Capture the cell that displays the provided text and extract its [X, Y] central coordinate. 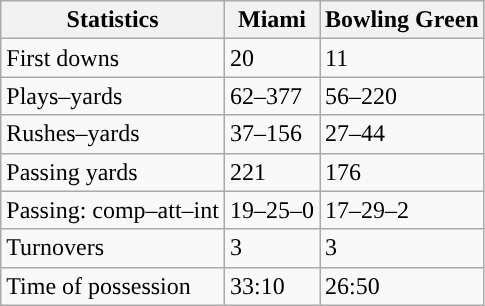
Turnovers [113, 248]
176 [402, 172]
Time of possession [113, 286]
37–156 [272, 134]
Plays–yards [113, 96]
33:10 [272, 286]
56–220 [402, 96]
62–377 [272, 96]
Rushes–yards [113, 134]
Passing: comp–att–int [113, 210]
20 [272, 58]
26:50 [402, 286]
17–29–2 [402, 210]
First downs [113, 58]
221 [272, 172]
Bowling Green [402, 20]
Statistics [113, 20]
11 [402, 58]
19–25–0 [272, 210]
Passing yards [113, 172]
27–44 [402, 134]
Miami [272, 20]
